From the cell containing the given text, extract its center point as (X, Y) coordinate. 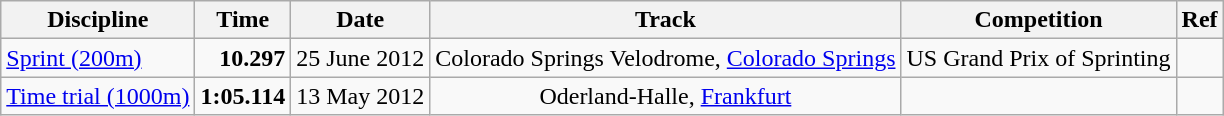
10.297 (243, 58)
13 May 2012 (360, 96)
Date (360, 20)
Competition (1038, 20)
1:05.114 (243, 96)
Discipline (98, 20)
Time (243, 20)
Sprint (200m) (98, 58)
Track (666, 20)
Ref (1200, 20)
Time trial (1000m) (98, 96)
Colorado Springs Velodrome, Colorado Springs (666, 58)
US Grand Prix of Sprinting (1038, 58)
25 June 2012 (360, 58)
Oderland-Halle, Frankfurt (666, 96)
